Return the (X, Y) coordinate for the center point of the cell that contains the specified text.  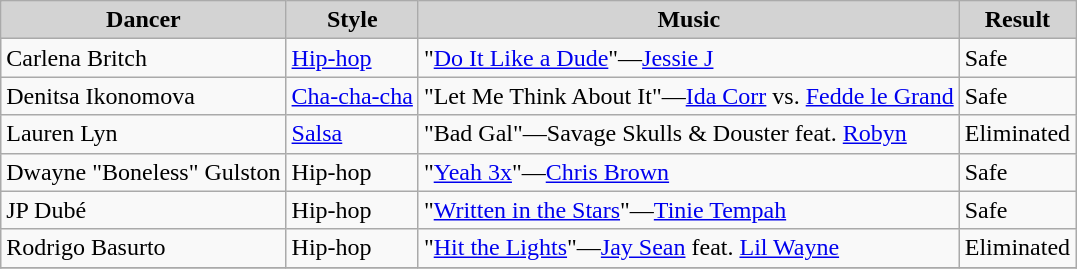
Salsa (352, 134)
"Hit the Lights"—Jay Sean feat. Lil Wayne (688, 248)
"Bad Gal"—Savage Skulls & Douster feat. Robyn (688, 134)
Rodrigo Basurto (144, 248)
Lauren Lyn (144, 134)
Result (1017, 20)
Style (352, 20)
Denitsa Ikonomova (144, 96)
Dwayne "Boneless" Gulston (144, 172)
"Written in the Stars"—Tinie Tempah (688, 210)
Dancer (144, 20)
"Let Me Think About It"—Ida Corr vs. Fedde le Grand (688, 96)
Carlena Britch (144, 58)
"Do It Like a Dude"—Jessie J (688, 58)
Cha-cha-cha (352, 96)
Music (688, 20)
JP Dubé (144, 210)
"Yeah 3x"—Chris Brown (688, 172)
